Detect which cell encompasses the target text, then output its [x, y] center coordinate. 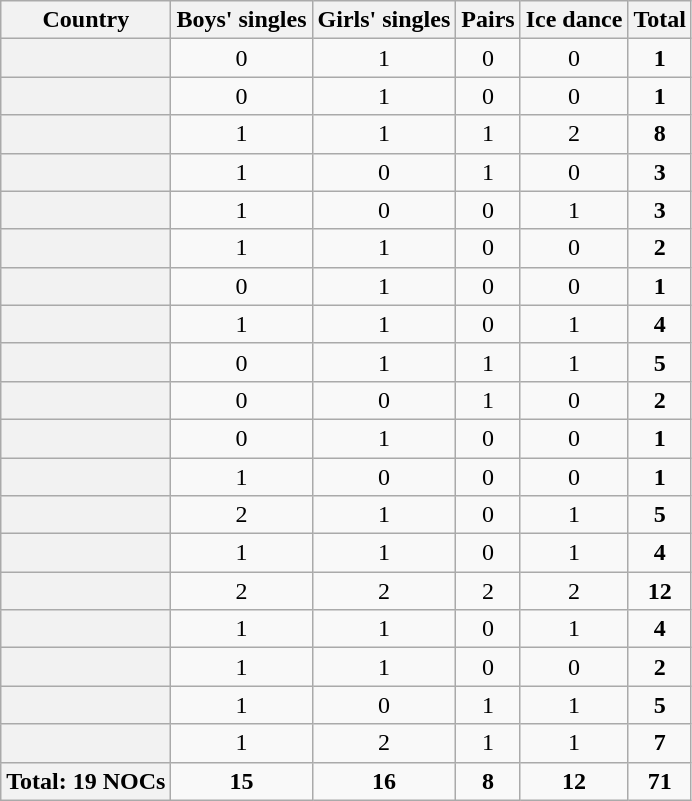
16 [384, 781]
71 [660, 781]
7 [660, 743]
Total [660, 20]
Ice dance [574, 20]
Total: 19 NOCs [86, 781]
Country [86, 20]
Boys' singles [242, 20]
Girls' singles [384, 20]
15 [242, 781]
Pairs [488, 20]
